Scan for the cell matching the given text and deliver its (x, y) coordinate at center. 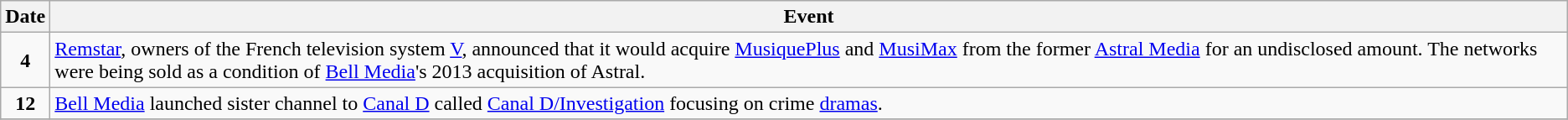
12 (25, 103)
4 (25, 60)
Date (25, 17)
Bell Media launched sister channel to Canal D called Canal D/Investigation focusing on crime dramas. (809, 103)
Event (809, 17)
